For the text-containing cell, return its midpoint in [X, Y] coordinate format. 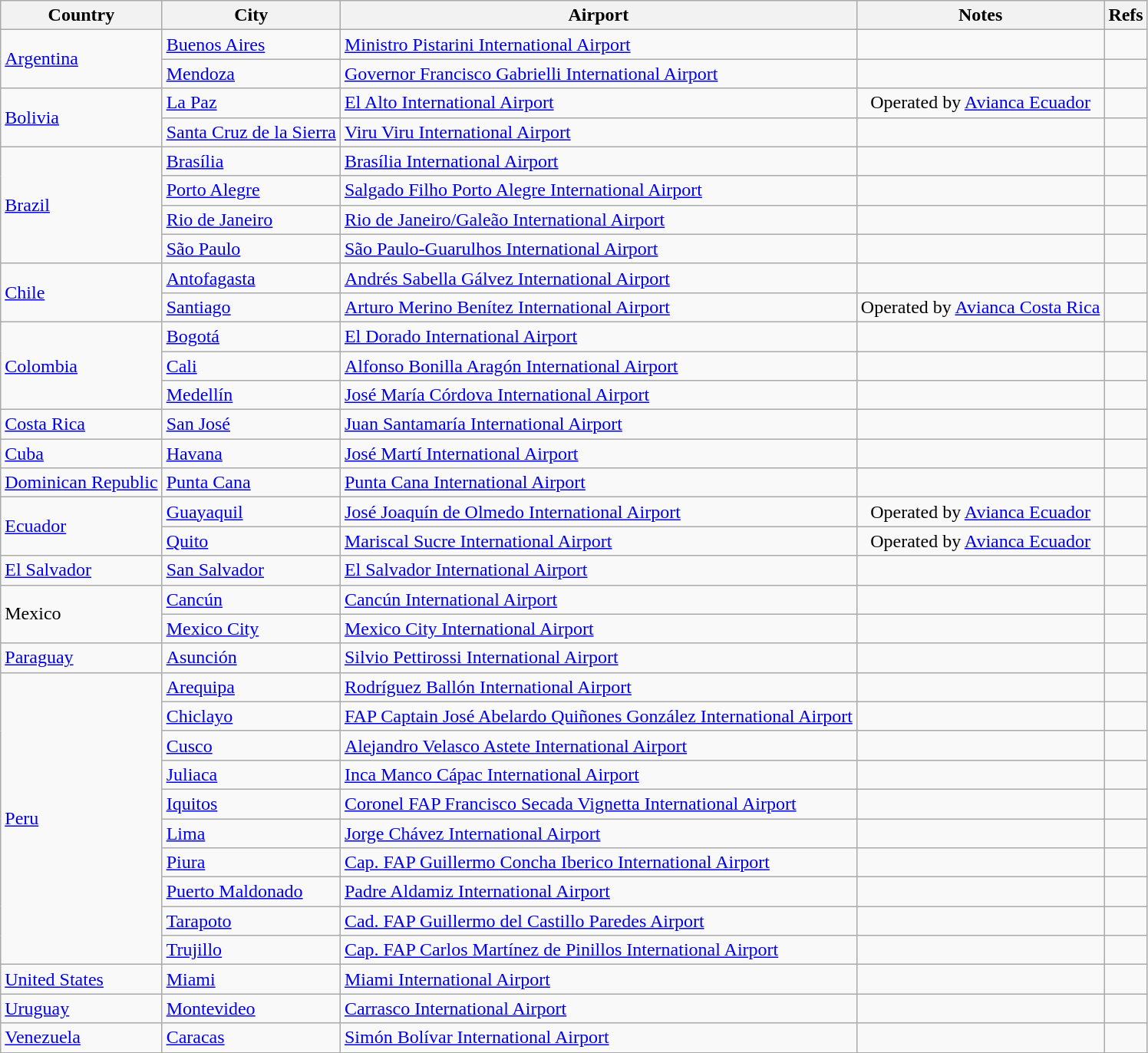
Juliaca [251, 774]
Mendoza [251, 74]
Brazil [81, 205]
Guayaquil [251, 512]
Ecuador [81, 526]
Brasília [251, 161]
Punta Cana [251, 483]
Trujillo [251, 950]
Paraguay [81, 658]
Argentina [81, 59]
Cuba [81, 454]
Mexico City International Airport [599, 629]
Santiago [251, 307]
Andrés Sabella Gálvez International Airport [599, 278]
Lima [251, 833]
Notes [981, 15]
Inca Manco Cápac International Airport [599, 774]
Bolivia [81, 117]
Airport [599, 15]
Havana [251, 454]
Arturo Merino Benítez International Airport [599, 307]
Piura [251, 863]
Porto Alegre [251, 190]
City [251, 15]
Quito [251, 541]
Mexico City [251, 629]
Dominican Republic [81, 483]
Padre Aldamiz International Airport [599, 892]
Chile [81, 292]
São Paulo [251, 249]
Costa Rica [81, 424]
Brasília International Airport [599, 161]
Viru Viru International Airport [599, 132]
Chiclayo [251, 716]
Venezuela [81, 1038]
Colombia [81, 365]
San José [251, 424]
Salgado Filho Porto Alegre International Airport [599, 190]
La Paz [251, 103]
Buenos Aires [251, 45]
José Joaquín de Olmedo International Airport [599, 512]
José María Córdova International Airport [599, 395]
São Paulo-Guarulhos International Airport [599, 249]
Peru [81, 818]
Cancún International Airport [599, 599]
United States [81, 979]
Bogotá [251, 336]
Ministro Pistarini International Airport [599, 45]
Coronel FAP Francisco Secada Vignetta International Airport [599, 804]
Rodríguez Ballón International Airport [599, 687]
Mexico [81, 614]
Governor Francisco Gabrielli International Airport [599, 74]
Caracas [251, 1038]
Rio de Janeiro/Galeão International Airport [599, 220]
Cancún [251, 599]
Cad. FAP Guillermo del Castillo Paredes Airport [599, 921]
Jorge Chávez International Airport [599, 833]
El Salvador International Airport [599, 570]
El Salvador [81, 570]
Carrasco International Airport [599, 1008]
Operated by Avianca Costa Rica [981, 307]
San Salvador [251, 570]
Medellín [251, 395]
Miami International Airport [599, 979]
Miami [251, 979]
Alejandro Velasco Astete International Airport [599, 745]
Juan Santamaría International Airport [599, 424]
Cali [251, 366]
Refs [1126, 15]
Uruguay [81, 1008]
Puerto Maldonado [251, 892]
Arequipa [251, 687]
Cap. FAP Guillermo Concha Iberico International Airport [599, 863]
Montevideo [251, 1008]
Asunción [251, 658]
El Alto International Airport [599, 103]
El Dorado International Airport [599, 336]
Rio de Janeiro [251, 220]
Mariscal Sucre International Airport [599, 541]
Alfonso Bonilla Aragón International Airport [599, 366]
Country [81, 15]
Cap. FAP Carlos Martínez de Pinillos International Airport [599, 950]
Silvio Pettirossi International Airport [599, 658]
José Martí International Airport [599, 454]
Santa Cruz de la Sierra [251, 132]
Simón Bolívar International Airport [599, 1038]
Punta Cana International Airport [599, 483]
Iquitos [251, 804]
Antofagasta [251, 278]
Cusco [251, 745]
Tarapoto [251, 921]
FAP Captain José Abelardo Quiñones González International Airport [599, 716]
